Scan for the cell matching the given text and deliver its (X, Y) coordinate at center. 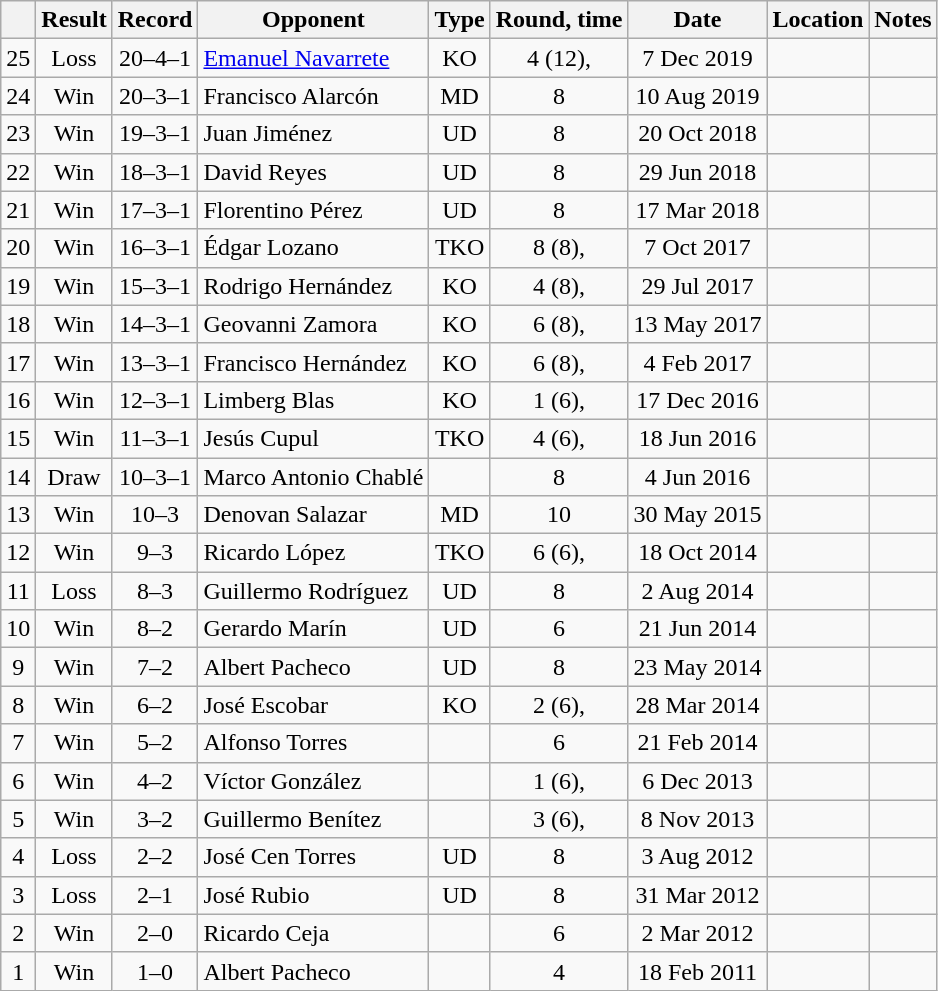
1–0 (155, 971)
20–4–1 (155, 58)
2 Aug 2014 (698, 591)
8–2 (155, 629)
12–3–1 (155, 400)
23 May 2014 (698, 667)
31 Mar 2012 (698, 895)
28 Mar 2014 (698, 705)
7–2 (155, 667)
Édgar Lozano (314, 248)
30 May 2015 (698, 515)
Emanuel Navarrete (314, 58)
Juan Jiménez (314, 134)
Date (698, 20)
4 Feb 2017 (698, 362)
Marco Antonio Chablé (314, 477)
10–3–1 (155, 477)
13 (18, 515)
Location (818, 20)
20–3–1 (155, 96)
Round, time (559, 20)
9 (18, 667)
David Reyes (314, 172)
21 Jun 2014 (698, 629)
10–3 (155, 515)
11 (18, 591)
2–0 (155, 933)
18 (18, 324)
Francisco Alarcón (314, 96)
Ricardo Ceja (314, 933)
18 Oct 2014 (698, 553)
Francisco Hernández (314, 362)
13 May 2017 (698, 324)
16–3–1 (155, 248)
8 (8), (559, 248)
13–3–1 (155, 362)
4 (12), (559, 58)
3 (18, 895)
5–2 (155, 743)
21 Feb 2014 (698, 743)
4 (6), (559, 438)
6 Dec 2013 (698, 781)
Ricardo López (314, 553)
2 (6), (559, 705)
18 Jun 2016 (698, 438)
3 Aug 2012 (698, 857)
29 Jun 2018 (698, 172)
Alfonso Torres (314, 743)
Guillermo Rodríguez (314, 591)
Type (460, 20)
Gerardo Marín (314, 629)
Geovanni Zamora (314, 324)
22 (18, 172)
Draw (74, 477)
3–2 (155, 819)
7 Oct 2017 (698, 248)
8–3 (155, 591)
17 (18, 362)
11–3–1 (155, 438)
Jesús Cupul (314, 438)
14 (18, 477)
Víctor González (314, 781)
6 (6), (559, 553)
Rodrigo Hernández (314, 286)
Notes (903, 20)
20 Oct 2018 (698, 134)
15–3–1 (155, 286)
3 (6), (559, 819)
6–2 (155, 705)
19 (18, 286)
5 (18, 819)
23 (18, 134)
Denovan Salazar (314, 515)
19–3–1 (155, 134)
24 (18, 96)
14–3–1 (155, 324)
9–3 (155, 553)
2–2 (155, 857)
29 Jul 2017 (698, 286)
16 (18, 400)
12 (18, 553)
17–3–1 (155, 210)
21 (18, 210)
4–2 (155, 781)
20 (18, 248)
4 (8), (559, 286)
8 Nov 2013 (698, 819)
1 (18, 971)
7 (18, 743)
4 Jun 2016 (698, 477)
10 Aug 2019 (698, 96)
Florentino Pérez (314, 210)
Record (155, 20)
2 Mar 2012 (698, 933)
18 Feb 2011 (698, 971)
Limberg Blas (314, 400)
Opponent (314, 20)
17 Mar 2018 (698, 210)
José Cen Torres (314, 857)
17 Dec 2016 (698, 400)
15 (18, 438)
25 (18, 58)
José Rubio (314, 895)
7 Dec 2019 (698, 58)
18–3–1 (155, 172)
2–1 (155, 895)
José Escobar (314, 705)
Guillermo Benítez (314, 819)
2 (18, 933)
Result (74, 20)
